Extract the (X, Y) coordinate from the center of the cell holding the provided text.  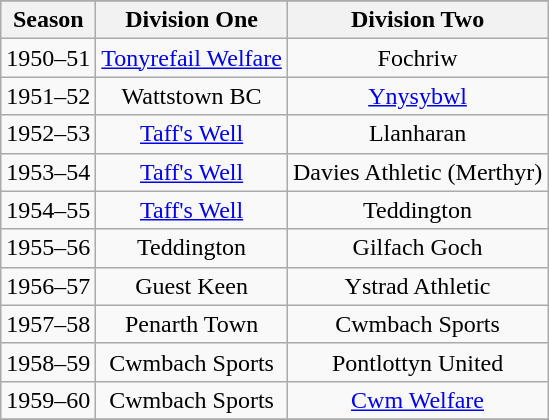
1952–53 (48, 134)
Penarth Town (192, 324)
Division Two (417, 20)
Gilfach Goch (417, 248)
1957–58 (48, 324)
1958–59 (48, 362)
Season (48, 20)
1955–56 (48, 248)
Cwm Welfare (417, 400)
Davies Athletic (Merthyr) (417, 172)
Ynysybwl (417, 96)
1956–57 (48, 286)
1951–52 (48, 96)
Division One (192, 20)
Llanharan (417, 134)
Tonyrefail Welfare (192, 58)
1953–54 (48, 172)
Guest Keen (192, 286)
Pontlottyn United (417, 362)
Fochriw (417, 58)
Wattstown BC (192, 96)
1954–55 (48, 210)
1959–60 (48, 400)
1950–51 (48, 58)
Ystrad Athletic (417, 286)
